Find where the given text appears and provide that cell's center as (x, y) coordinate. 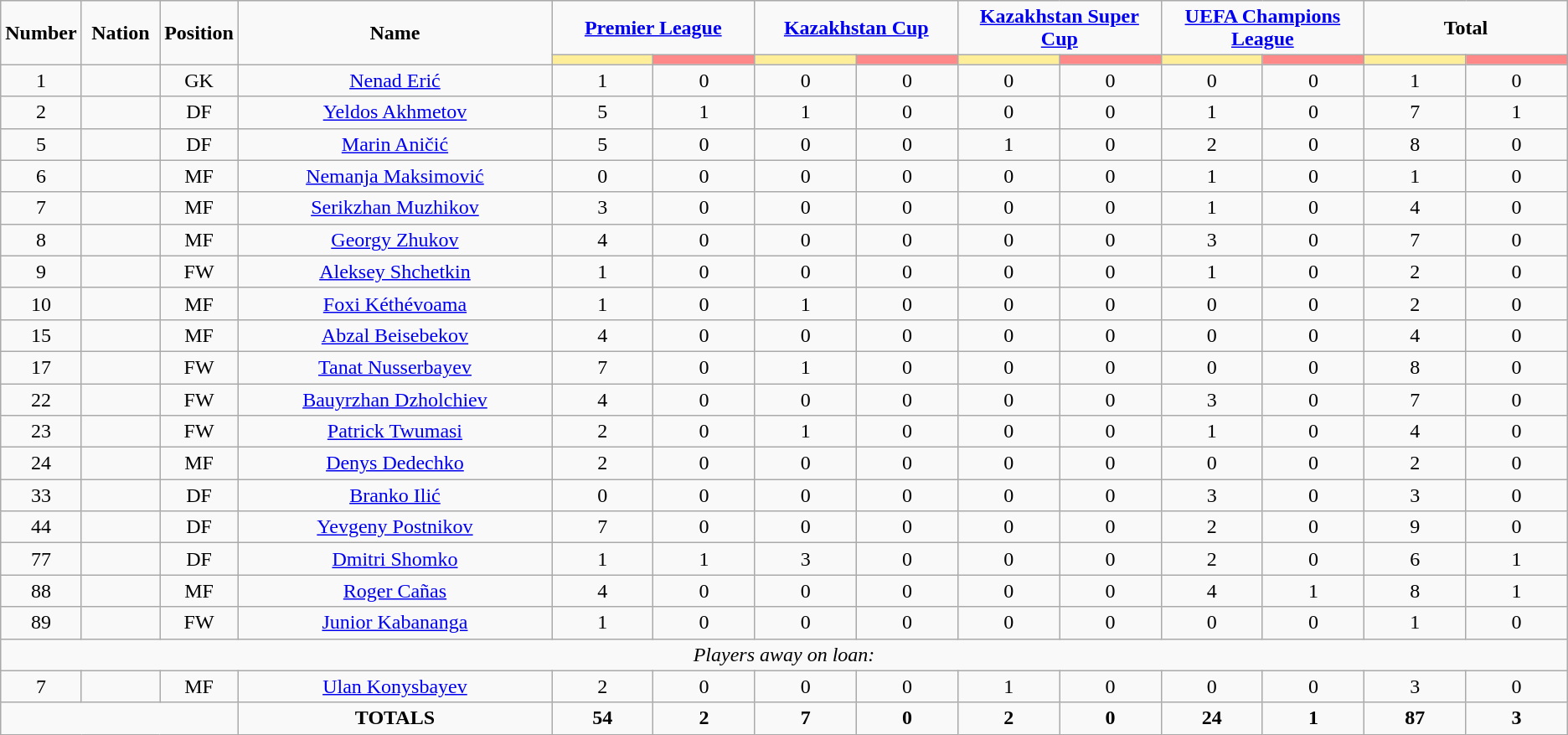
Patrick Twumasi (395, 432)
33 (41, 495)
TOTALS (395, 718)
23 (41, 432)
77 (41, 559)
Abzal Beisebekov (395, 335)
Number (41, 33)
UEFA Champions League (1263, 28)
Georgy Zhukov (395, 240)
44 (41, 527)
Dmitri Shomko (395, 559)
Nemanja Maksimović (395, 176)
89 (41, 623)
Foxi Kéthévoama (395, 303)
Yevgeny Postnikov (395, 527)
Kazakhstan Cup (856, 28)
10 (41, 303)
Name (395, 33)
Junior Kabananga (395, 623)
Yeldos Akhmetov (395, 112)
17 (41, 367)
Bauyrzhan Dzholchiev (395, 400)
Serikzhan Muzhikov (395, 208)
22 (41, 400)
GK (199, 80)
Position (199, 33)
Marin Aničić (395, 144)
Nenad Erić (395, 80)
15 (41, 335)
Players away on loan: (784, 655)
Denys Dedechko (395, 463)
Roger Cañas (395, 591)
54 (601, 718)
Aleksey Shchetkin (395, 272)
Kazakhstan Super Cup (1060, 28)
Tanat Nusserbayev (395, 367)
Total (1466, 28)
87 (1416, 718)
Nation (121, 33)
Ulan Konysbayev (395, 686)
Branko Ilić (395, 495)
88 (41, 591)
Premier League (653, 28)
